Search for the cell housing the specified text and yield its (X, Y) center coordinate. 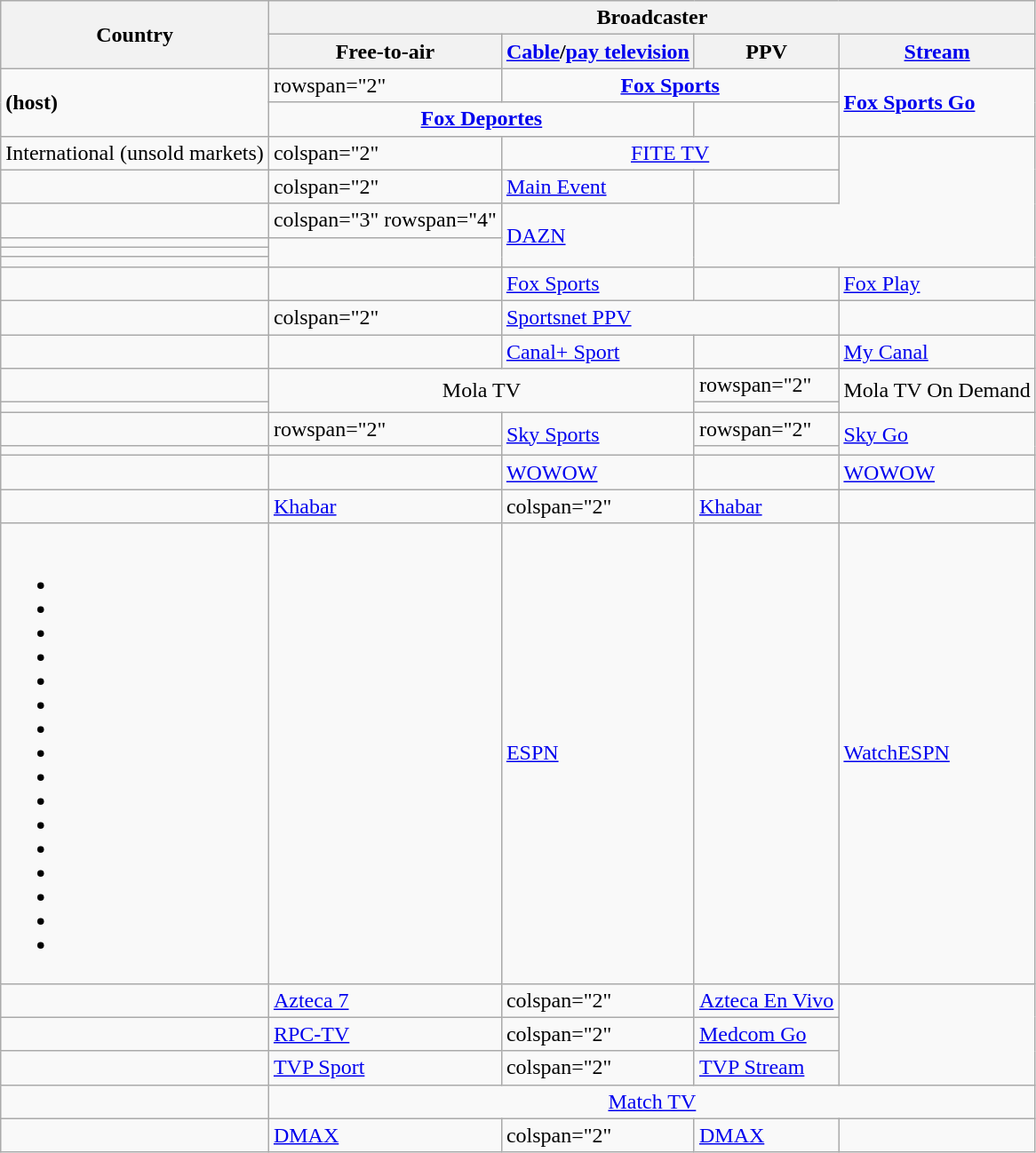
Main Event (597, 187)
Azteca 7 (385, 1000)
RPC-TV (385, 1034)
colspan="3" rowspan="4" (385, 220)
Fox Play (936, 283)
TVP Sport (385, 1068)
FITE TV (670, 153)
ESPN (597, 753)
Azteca En Vivo (766, 1000)
Sky Go (936, 433)
Mola TV (482, 391)
Canal+ Sport (597, 351)
My Canal (936, 351)
Stream (936, 52)
Match TV (652, 1101)
DAZN (597, 235)
Broadcaster (652, 18)
Sportsnet PPV (670, 317)
Cable/pay television (597, 52)
TVP Stream (766, 1068)
International (unsold markets) (135, 153)
Fox Sports Go (936, 102)
Mola TV On Demand (936, 391)
WatchESPN (936, 753)
Sky Sports (597, 433)
(host) (135, 102)
PPV (766, 52)
Country (135, 35)
Medcom Go (766, 1034)
Fox Deportes (482, 119)
Free-to-air (385, 52)
